Scan for the cell matching the given text and deliver its (x, y) coordinate at center. 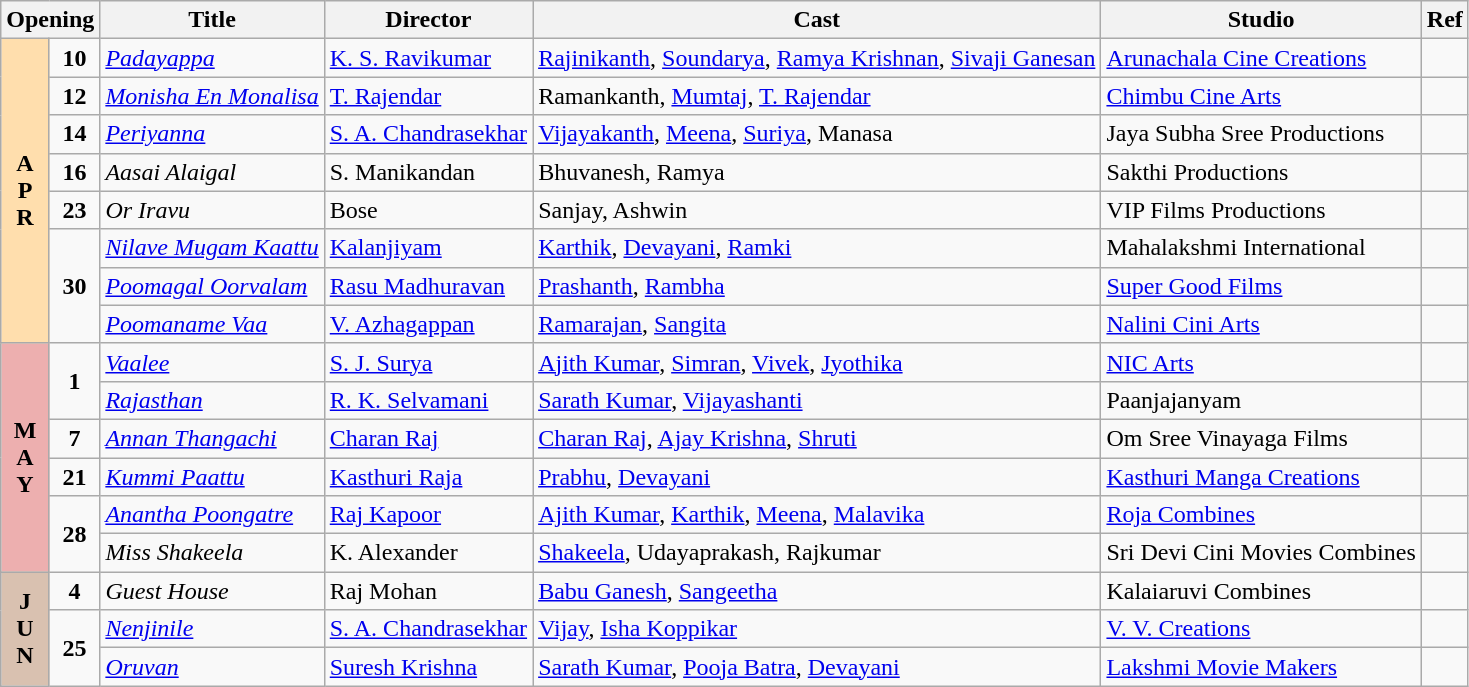
Nilave Mugam Kaattu (212, 248)
Jaya Subha Sree Productions (1261, 134)
Vijay, Isha Koppikar (817, 629)
Sakthi Productions (1261, 172)
VIP Films Productions (1261, 210)
JUN (26, 629)
Ref (1444, 20)
Om Sree Vinayaga Films (1261, 438)
Annan Thangachi (212, 438)
Anantha Poongatre (212, 515)
Mahalakshmi International (1261, 248)
Nenjinile (212, 629)
Raj Kapoor (428, 515)
12 (74, 96)
7 (74, 438)
Vijayakanth, Meena, Suriya, Manasa (817, 134)
Bose (428, 210)
Kalaiaruvi Combines (1261, 591)
Raj Mohan (428, 591)
Chimbu Cine Arts (1261, 96)
Vaalee (212, 362)
Lakshmi Movie Makers (1261, 667)
APR (26, 191)
V. Azhagappan (428, 324)
Poomagal Oorvalam (212, 286)
V. V. Creations (1261, 629)
Nalini Cini Arts (1261, 324)
Charan Raj (428, 438)
Ajith Kumar, Karthik, Meena, Malavika (817, 515)
Prabhu, Devayani (817, 477)
Kasthuri Manga Creations (1261, 477)
Opening (50, 20)
Guest House (212, 591)
Oruvan (212, 667)
Ajith Kumar, Simran, Vivek, Jyothika (817, 362)
10 (74, 58)
S. J. Surya (428, 362)
Kalanjiyam (428, 248)
MAY (26, 457)
14 (74, 134)
K. S. Ravikumar (428, 58)
Suresh Krishna (428, 667)
Monisha En Monalisa (212, 96)
Shakeela, Udayaprakash, Rajkumar (817, 553)
Karthik, Devayani, Ramki (817, 248)
Sri Devi Cini Movies Combines (1261, 553)
Sarath Kumar, Pooja Batra, Devayani (817, 667)
Director (428, 20)
Poomaname Vaa (212, 324)
Kasthuri Raja (428, 477)
Periyanna (212, 134)
Bhuvanesh, Ramya (817, 172)
16 (74, 172)
Super Good Films (1261, 286)
R. K. Selvamani (428, 400)
Or Iravu (212, 210)
Roja Combines (1261, 515)
Arunachala Cine Creations (1261, 58)
25 (74, 648)
Padayappa (212, 58)
T. Rajendar (428, 96)
Rajasthan (212, 400)
Prashanth, Rambha (817, 286)
21 (74, 477)
Rasu Madhuravan (428, 286)
28 (74, 534)
23 (74, 210)
K. Alexander (428, 553)
Cast (817, 20)
Paanjajanyam (1261, 400)
NIC Arts (1261, 362)
S. Manikandan (428, 172)
Babu Ganesh, Sangeetha (817, 591)
Rajinikanth, Soundarya, Ramya Krishnan, Sivaji Ganesan (817, 58)
Title (212, 20)
4 (74, 591)
30 (74, 286)
Ramankanth, Mumtaj, T. Rajendar (817, 96)
Ramarajan, Sangita (817, 324)
Sanjay, Ashwin (817, 210)
Studio (1261, 20)
Miss Shakeela (212, 553)
Aasai Alaigal (212, 172)
Sarath Kumar, Vijayashanti (817, 400)
Kummi Paattu (212, 477)
1 (74, 381)
Charan Raj, Ajay Krishna, Shruti (817, 438)
